Detect which cell encompasses the target text, then output its (X, Y) center coordinate. 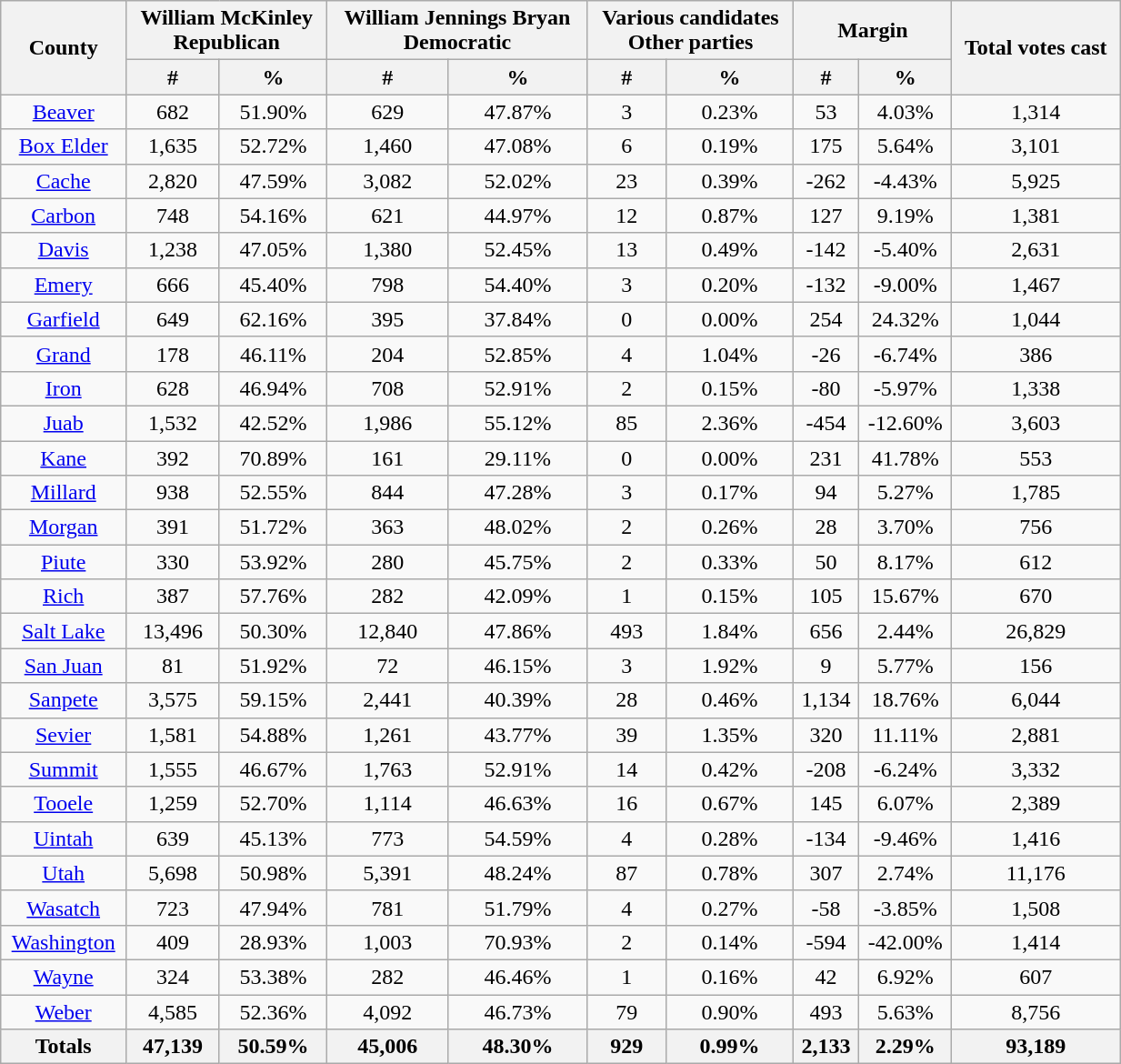
52.02% (518, 181)
178 (173, 354)
26,829 (1036, 631)
773 (387, 838)
392 (173, 457)
320 (826, 735)
5.77% (906, 666)
0.99% (729, 1047)
-58 (826, 908)
52.45% (518, 250)
47.28% (518, 493)
48.30% (518, 1047)
-9.46% (906, 838)
39 (626, 735)
0.42% (729, 769)
0.67% (729, 804)
0.49% (729, 250)
-208 (826, 769)
3,575 (173, 700)
0.14% (729, 942)
324 (173, 977)
-12.60% (906, 423)
682 (173, 112)
62.16% (273, 319)
12,840 (387, 631)
1,635 (173, 146)
0.27% (729, 908)
Iron (64, 388)
-134 (826, 838)
3,332 (1036, 769)
47.86% (518, 631)
William McKinleyRepublican (227, 31)
Garfield (64, 319)
Weber (64, 1012)
County (64, 47)
395 (387, 319)
52.36% (273, 1012)
5,925 (1036, 181)
48.02% (518, 527)
16 (626, 804)
45,006 (387, 1047)
2,441 (387, 700)
1,134 (826, 700)
0.33% (729, 562)
1,003 (387, 942)
45.40% (273, 285)
798 (387, 285)
93,189 (1036, 1047)
670 (1036, 597)
Totals (64, 1047)
54.88% (273, 735)
50.59% (273, 1047)
-262 (826, 181)
54.16% (273, 216)
13,496 (173, 631)
2.44% (906, 631)
6.92% (906, 977)
175 (826, 146)
11.11% (906, 735)
387 (173, 597)
639 (173, 838)
53 (826, 112)
553 (1036, 457)
94 (826, 493)
Cache (64, 181)
1.92% (729, 666)
8,756 (1036, 1012)
24.32% (906, 319)
6 (626, 146)
5,698 (173, 873)
Wasatch (64, 908)
2.74% (906, 873)
23 (626, 181)
1,259 (173, 804)
79 (626, 1012)
Emery (64, 285)
1,314 (1036, 112)
6.07% (906, 804)
45.75% (518, 562)
-42.00% (906, 942)
Wayne (64, 977)
280 (387, 562)
Beaver (64, 112)
52.70% (273, 804)
47.05% (273, 250)
57.76% (273, 597)
656 (826, 631)
8.17% (906, 562)
Tooele (64, 804)
0.39% (729, 181)
Carbon (64, 216)
Millard (64, 493)
37.84% (518, 319)
409 (173, 942)
46.15% (518, 666)
Kane (64, 457)
Total votes cast (1036, 47)
0.23% (729, 112)
San Juan (64, 666)
47.94% (273, 908)
1,508 (1036, 908)
2,631 (1036, 250)
Box Elder (64, 146)
-80 (826, 388)
52.55% (273, 493)
929 (626, 1047)
204 (387, 354)
1,381 (1036, 216)
3.70% (906, 527)
156 (1036, 666)
2.36% (729, 423)
44.97% (518, 216)
4,585 (173, 1012)
11,176 (1036, 873)
1.04% (729, 354)
52.85% (518, 354)
47.08% (518, 146)
607 (1036, 977)
Various candidatesOther parties (690, 31)
-5.40% (906, 250)
42.09% (518, 597)
12 (626, 216)
51.92% (273, 666)
1,467 (1036, 285)
52.72% (273, 146)
1,238 (173, 250)
51.72% (273, 527)
Summit (64, 769)
85 (626, 423)
4,092 (387, 1012)
14 (626, 769)
Piute (64, 562)
1,261 (387, 735)
-132 (826, 285)
127 (826, 216)
1,986 (387, 423)
47.87% (518, 112)
50.98% (273, 873)
50 (826, 562)
-4.43% (906, 181)
9 (826, 666)
723 (173, 908)
1.35% (729, 735)
47,139 (173, 1047)
1,460 (387, 146)
629 (387, 112)
1,581 (173, 735)
628 (173, 388)
70.89% (273, 457)
54.40% (518, 285)
81 (173, 666)
51.79% (518, 908)
Rich (64, 597)
161 (387, 457)
254 (826, 319)
-6.74% (906, 354)
3,603 (1036, 423)
0.87% (729, 216)
1,414 (1036, 942)
46.67% (273, 769)
231 (826, 457)
0.19% (729, 146)
87 (626, 873)
666 (173, 285)
-6.24% (906, 769)
Davis (64, 250)
55.12% (518, 423)
15.67% (906, 597)
748 (173, 216)
6,044 (1036, 700)
46.73% (518, 1012)
59.15% (273, 700)
1,555 (173, 769)
1.84% (729, 631)
William Jennings BryanDemocratic (458, 31)
2,820 (173, 181)
1,380 (387, 250)
72 (387, 666)
18.76% (906, 700)
-142 (826, 250)
Sanpete (64, 700)
756 (1036, 527)
5.27% (906, 493)
0.78% (729, 873)
-594 (826, 942)
621 (387, 216)
1,763 (387, 769)
48.24% (518, 873)
47.59% (273, 181)
4.03% (906, 112)
46.46% (518, 977)
0.28% (729, 838)
29.11% (518, 457)
43.77% (518, 735)
307 (826, 873)
Washington (64, 942)
Juab (64, 423)
1,338 (1036, 388)
1,114 (387, 804)
Sevier (64, 735)
938 (173, 493)
53.38% (273, 977)
0.20% (729, 285)
-26 (826, 354)
1,044 (1036, 319)
50.30% (273, 631)
-454 (826, 423)
2.29% (906, 1047)
41.78% (906, 457)
53.92% (273, 562)
Utah (64, 873)
5,391 (387, 873)
Grand (64, 354)
3,101 (1036, 146)
649 (173, 319)
708 (387, 388)
-9.00% (906, 285)
145 (826, 804)
-3.85% (906, 908)
Salt Lake (64, 631)
2,133 (826, 1047)
3,082 (387, 181)
51.90% (273, 112)
363 (387, 527)
0.16% (729, 977)
0.46% (729, 700)
1,416 (1036, 838)
Morgan (64, 527)
9.19% (906, 216)
2,881 (1036, 735)
105 (826, 597)
0.26% (729, 527)
5.64% (906, 146)
54.59% (518, 838)
13 (626, 250)
Uintah (64, 838)
46.63% (518, 804)
330 (173, 562)
28.93% (273, 942)
46.94% (273, 388)
612 (1036, 562)
386 (1036, 354)
-5.97% (906, 388)
1,785 (1036, 493)
0.90% (729, 1012)
2,389 (1036, 804)
781 (387, 908)
45.13% (273, 838)
1,532 (173, 423)
42.52% (273, 423)
40.39% (518, 700)
391 (173, 527)
844 (387, 493)
70.93% (518, 942)
46.11% (273, 354)
0.17% (729, 493)
Margin (873, 31)
42 (826, 977)
5.63% (906, 1012)
